From the cell containing the given text, extract its center point as [x, y] coordinate. 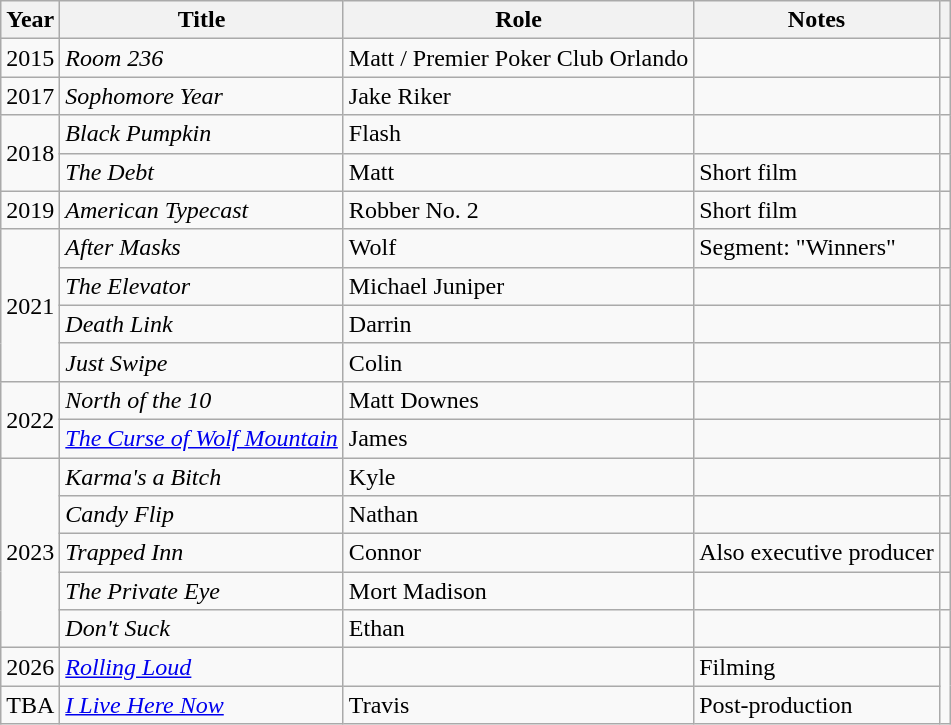
Matt Downes [518, 400]
2019 [30, 210]
I Live Here Now [202, 705]
2023 [30, 553]
Matt / Premier Poker Club Orlando [518, 58]
Post-production [817, 705]
Candy Flip [202, 515]
Also executive producer [817, 553]
Title [202, 20]
Darrin [518, 324]
Just Swipe [202, 362]
Role [518, 20]
North of the 10 [202, 400]
James [518, 438]
Karma's a Bitch [202, 477]
Michael Juniper [518, 286]
Sophomore Year [202, 96]
The Private Eye [202, 591]
Flash [518, 134]
After Masks [202, 248]
Travis [518, 705]
Filming [817, 667]
Ethan [518, 629]
Don't Suck [202, 629]
Jake Riker [518, 96]
Notes [817, 20]
2022 [30, 419]
Matt [518, 172]
Colin [518, 362]
Black Pumpkin [202, 134]
Room 236 [202, 58]
Wolf [518, 248]
Death Link [202, 324]
2026 [30, 667]
2021 [30, 305]
Kyle [518, 477]
Rolling Loud [202, 667]
The Debt [202, 172]
The Curse of Wolf Mountain [202, 438]
2015 [30, 58]
Trapped Inn [202, 553]
Mort Madison [518, 591]
TBA [30, 705]
2017 [30, 96]
Robber No. 2 [518, 210]
2018 [30, 153]
American Typecast [202, 210]
Segment: "Winners" [817, 248]
Year [30, 20]
Connor [518, 553]
The Elevator [202, 286]
Nathan [518, 515]
